Determine the (x, y) coordinate at the center of the cell enclosing the given text.  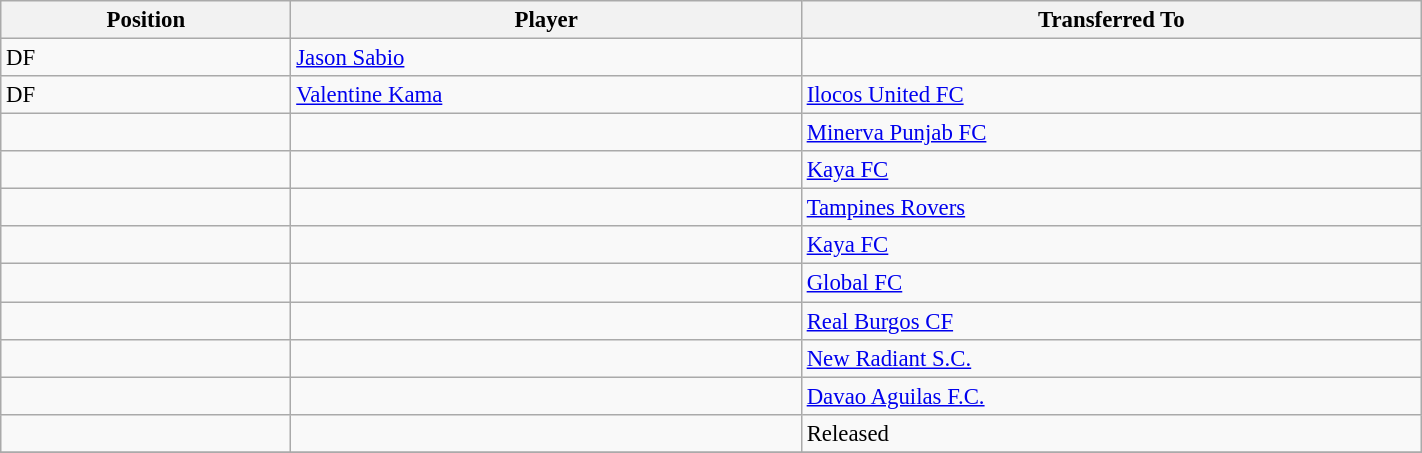
Tampines Rovers (1111, 208)
Position (146, 20)
Global FC (1111, 283)
Real Burgos CF (1111, 321)
Jason Sabio (546, 58)
Minerva Punjab FC (1111, 133)
Valentine Kama (546, 95)
Transferred To (1111, 20)
Ilocos United FC (1111, 95)
Released (1111, 433)
Player (546, 20)
New Radiant S.C. (1111, 358)
Davao Aguilas F.C. (1111, 396)
